Capture the cell that displays the provided text and extract its (x, y) central coordinate. 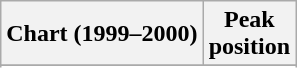
Chart (1999–2000) (102, 34)
Peak position (249, 34)
